Provide the (X, Y) coordinate of the cell's center where the given text is located.  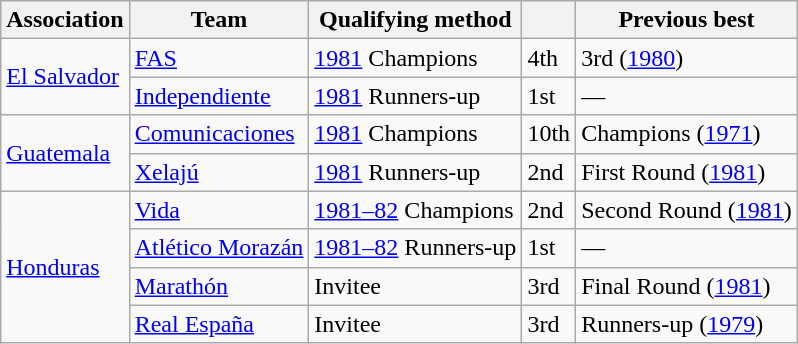
Marathón (219, 286)
Runners-up (1979) (687, 324)
1981–82 Champions (416, 210)
Real España (219, 324)
Honduras (65, 267)
FAS (219, 58)
Guatemala (65, 153)
Previous best (687, 20)
3rd (1980) (687, 58)
Independiente (219, 96)
Comunicaciones (219, 134)
El Salvador (65, 77)
10th (549, 134)
Second Round (1981) (687, 210)
4th (549, 58)
Association (65, 20)
Vida (219, 210)
1981–82 Runners-up (416, 248)
Xelajú (219, 172)
Atlético Morazán (219, 248)
First Round (1981) (687, 172)
Champions (1971) (687, 134)
Qualifying method (416, 20)
Final Round (1981) (687, 286)
Team (219, 20)
